Capture the cell that displays the provided text and extract its (X, Y) central coordinate. 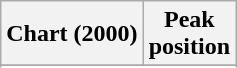
Peakposition (189, 34)
Chart (2000) (72, 34)
